Pinpoint the cell where the given text exists, returning its (X, Y) midpoint coordinate. 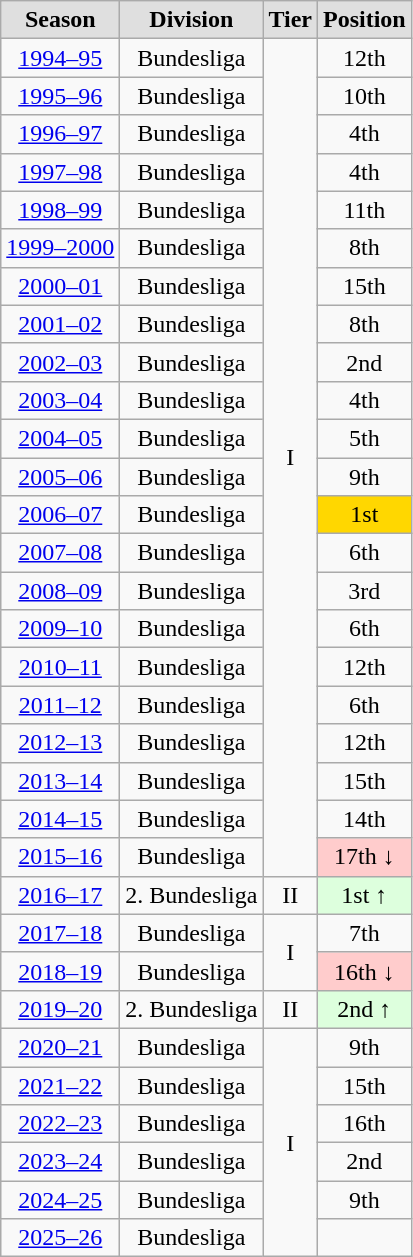
2020–21 (60, 1047)
1994–95 (60, 58)
2012–13 (60, 743)
2022–23 (60, 1124)
2006–07 (60, 515)
1st ↑ (364, 895)
2025–26 (60, 1238)
11th (364, 210)
2001–02 (60, 324)
3rd (364, 591)
2003–04 (60, 400)
10th (364, 96)
2nd ↑ (364, 1009)
2024–25 (60, 1200)
2021–22 (60, 1085)
7th (364, 933)
2011–12 (60, 705)
1997–98 (60, 172)
2015–16 (60, 857)
2007–08 (60, 553)
5th (364, 438)
2013–14 (60, 781)
2004–05 (60, 438)
14th (364, 819)
2017–18 (60, 933)
1st (364, 515)
2008–09 (60, 591)
2019–20 (60, 1009)
2016–17 (60, 895)
2014–15 (60, 819)
1996–97 (60, 134)
2000–01 (60, 286)
1999–2000 (60, 248)
2002–03 (60, 362)
2018–19 (60, 971)
1998–99 (60, 210)
16th (364, 1124)
17th ↓ (364, 857)
Tier (290, 20)
2005–06 (60, 477)
2009–10 (60, 629)
1995–96 (60, 96)
Season (60, 20)
2010–11 (60, 667)
2023–24 (60, 1162)
Division (192, 20)
Position (364, 20)
16th ↓ (364, 971)
